Pinpoint the cell where the given text exists, returning its [x, y] midpoint coordinate. 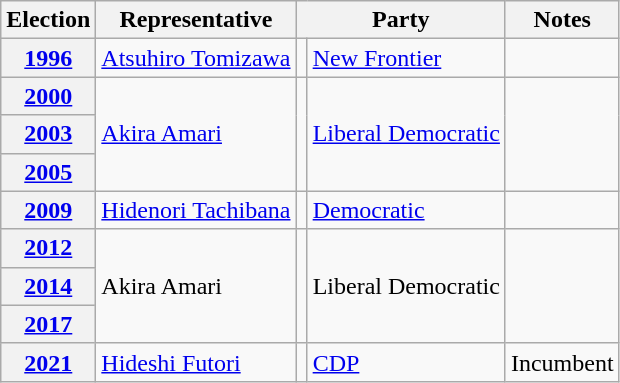
Hideshi Futori [196, 362]
2005 [48, 172]
Atsuhiro Tomizawa [196, 58]
2021 [48, 362]
CDP [406, 362]
New Frontier [406, 58]
2017 [48, 324]
2003 [48, 134]
Representative [196, 20]
2000 [48, 96]
Party [400, 20]
1996 [48, 58]
2014 [48, 286]
Hidenori Tachibana [196, 210]
Incumbent [562, 362]
Democratic [406, 210]
2009 [48, 210]
Notes [562, 20]
2012 [48, 248]
Election [48, 20]
